Search for the cell housing the specified text and yield its (x, y) center coordinate. 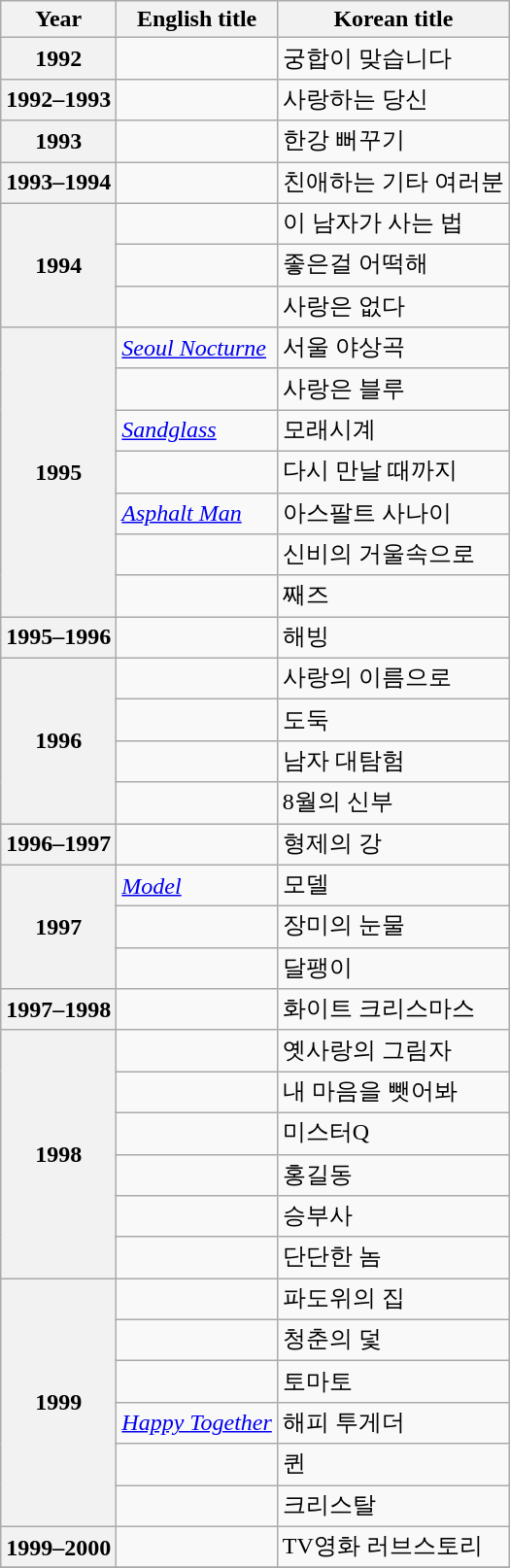
사랑은 없다 (392, 307)
홍길동 (392, 1176)
이 남자가 사는 법 (392, 223)
사랑은 블루 (392, 389)
Korean title (392, 19)
다시 만날 때까지 (392, 472)
Asphalt Man (197, 513)
1996–1997 (58, 845)
도둑 (392, 721)
TV영화 러브스토리 (392, 1547)
1999 (58, 1403)
서울 야상곡 (392, 348)
Model (197, 886)
Year (58, 19)
1997 (58, 927)
1994 (58, 265)
남자 대탐험 (392, 762)
Happy Together (197, 1422)
좋은걸 어떡해 (392, 266)
단단한 놈 (392, 1257)
신비의 거울속으로 (392, 556)
1993–1994 (58, 183)
장미의 눈물 (392, 927)
해빙 (392, 637)
궁합이 맞습니다 (392, 58)
사랑하는 당신 (392, 99)
모델 (392, 886)
모래시계 (392, 431)
1999–2000 (58, 1547)
달팽이 (392, 968)
친애하는 기타 여러분 (392, 183)
크리스탈 (392, 1506)
1997–1998 (58, 1010)
English title (197, 19)
해피 투게더 (392, 1422)
1996 (58, 740)
1995–1996 (58, 637)
1993 (58, 142)
째즈 (392, 597)
8월의 신부 (392, 802)
1995 (58, 472)
승부사 (392, 1216)
1992–1993 (58, 99)
1998 (58, 1154)
퀸 (392, 1465)
미스터Q (392, 1133)
파도위의 집 (392, 1300)
형제의 강 (392, 845)
한강 뻐꾸기 (392, 142)
Seoul Nocturne (197, 348)
청춘의 덫 (392, 1341)
사랑의 이름으로 (392, 678)
옛사랑의 그림자 (392, 1051)
화이트 크리스마스 (392, 1010)
내 마음을 뺏어봐 (392, 1092)
토마토 (392, 1381)
Sandglass (197, 431)
아스팔트 사나이 (392, 513)
1992 (58, 58)
